Output the (X, Y) coordinate of the center of the cell containing the given text.  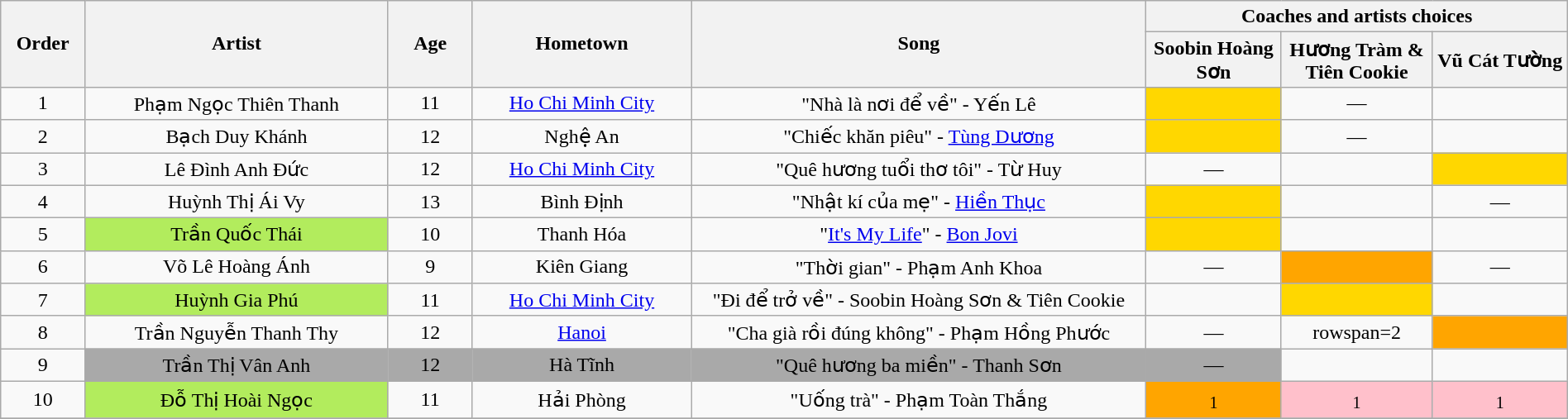
Hà Tĩnh (582, 365)
Đỗ Thị Hoài Ngọc (237, 399)
Hometown (582, 45)
Võ Lê Hoàng Ánh (237, 267)
2 (43, 136)
7 (43, 300)
Age (430, 45)
Bình Định (582, 202)
13 (430, 202)
Vũ Cát Tường (1500, 60)
rowspan=2 (1356, 332)
Nghệ An (582, 136)
Song (919, 45)
"Quê hương tuổi thơ tôi" - Từ Huy (919, 169)
Hanoi (582, 332)
Lê Đình Anh Đức (237, 169)
Huỳnh Gia Phú (237, 300)
4 (43, 202)
"Quê hương ba miền" - Thanh Sơn (919, 365)
3 (43, 169)
"It's My Life" - Bon Jovi (919, 235)
Hương Tràm & Tiên Cookie (1356, 60)
Kiên Giang (582, 267)
Hải Phòng (582, 399)
8 (43, 332)
6 (43, 267)
Artist (237, 45)
"Nhật kí của mẹ" - Hiền Thục (919, 202)
"Đi để trở về" - Soobin Hoàng Sơn & Tiên Cookie (919, 300)
Trần Thị Vân Anh (237, 365)
5 (43, 235)
"Chiếc khăn piêu" - Tùng Dương (919, 136)
Bạch Duy Khánh (237, 136)
"Uống trà" - Phạm Toàn Thắng (919, 399)
Thanh Hóa (582, 235)
Soobin Hoàng Sơn (1214, 60)
"Thời gian" - Phạm Anh Khoa (919, 267)
Huỳnh Thị Ái Vy (237, 202)
Phạm Ngọc Thiên Thanh (237, 103)
Trần Quốc Thái (237, 235)
"Cha già rồi đúng không" - Phạm Hồng Phước (919, 332)
Order (43, 45)
Trần Nguyễn Thanh Thy (237, 332)
Coaches and artists choices (1356, 17)
"Nhà là nơi để về" - Yến Lê (919, 103)
